From the cell containing the given text, extract its center point as (X, Y) coordinate. 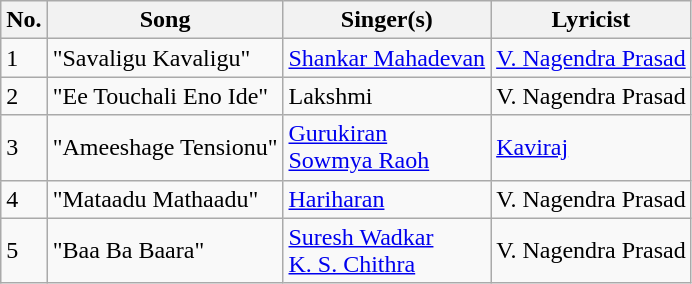
Shankar Mahadevan (387, 58)
1 (24, 58)
"Mataadu Mathaadu" (165, 199)
4 (24, 199)
"Baa Ba Baara" (165, 250)
Singer(s) (387, 20)
2 (24, 96)
No. (24, 20)
5 (24, 250)
Song (165, 20)
"Ameeshage Tensionu" (165, 148)
GurukiranSowmya Raoh (387, 148)
"Ee Touchali Eno Ide" (165, 96)
3 (24, 148)
"Savaligu Kavaligu" (165, 58)
Lakshmi (387, 96)
Kaviraj (592, 148)
Hariharan (387, 199)
Lyricist (592, 20)
Suresh WadkarK. S. Chithra (387, 250)
